Detect which cell encompasses the target text, then output its [X, Y] center coordinate. 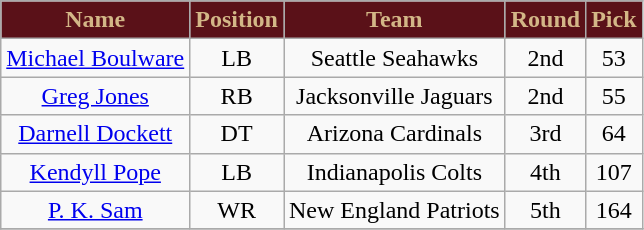
Michael Boulware [96, 58]
Name [96, 20]
New England Patriots [395, 210]
53 [614, 58]
55 [614, 96]
RB [237, 96]
DT [237, 134]
P. K. Sam [96, 210]
Position [237, 20]
Greg Jones [96, 96]
Kendyll Pope [96, 172]
Round [545, 20]
3rd [545, 134]
Seattle Seahawks [395, 58]
Indianapolis Colts [395, 172]
64 [614, 134]
164 [614, 210]
Arizona Cardinals [395, 134]
Team [395, 20]
4th [545, 172]
Darnell Dockett [96, 134]
Jacksonville Jaguars [395, 96]
WR [237, 210]
Pick [614, 20]
107 [614, 172]
5th [545, 210]
